From the cell containing the given text, extract its center point as [x, y] coordinate. 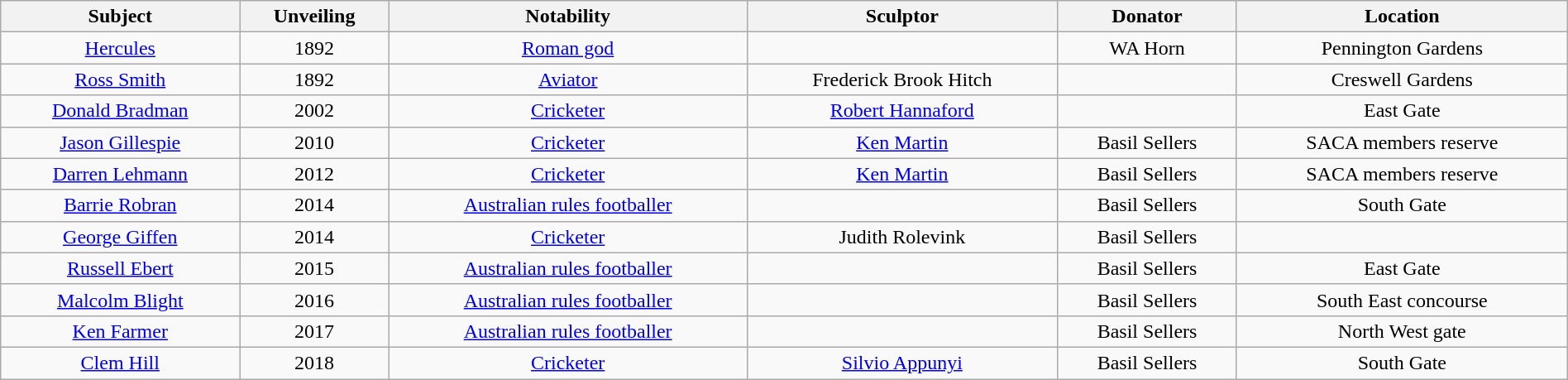
Russell Ebert [121, 268]
Silvio Appunyi [902, 363]
Malcolm Blight [121, 300]
Aviator [567, 79]
Donator [1148, 17]
Pennington Gardens [1402, 48]
North West gate [1402, 331]
2017 [314, 331]
Creswell Gardens [1402, 79]
Sculptor [902, 17]
George Giffen [121, 237]
Clem Hill [121, 363]
Subject [121, 17]
South East concourse [1402, 300]
2002 [314, 111]
2018 [314, 363]
Frederick Brook Hitch [902, 79]
Unveiling [314, 17]
Robert Hannaford [902, 111]
Judith Rolevink [902, 237]
Roman god [567, 48]
2015 [314, 268]
Donald Bradman [121, 111]
2012 [314, 174]
WA Horn [1148, 48]
Barrie Robran [121, 205]
Darren Lehmann [121, 174]
Ken Farmer [121, 331]
2016 [314, 300]
Hercules [121, 48]
Notability [567, 17]
Location [1402, 17]
Ross Smith [121, 79]
2010 [314, 142]
Jason Gillespie [121, 142]
